From the cell containing the given text, extract its center point as (x, y) coordinate. 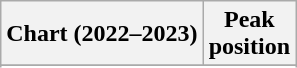
Peakposition (249, 34)
Chart (2022–2023) (102, 34)
